Determine the (x, y) coordinate at the center of the cell enclosing the given text.  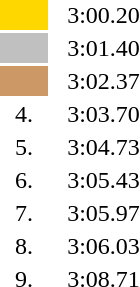
8. (24, 246)
6. (24, 180)
5. (24, 147)
7. (24, 213)
4. (24, 114)
